Provide the [x, y] coordinate of the cell's center where the given text is located.  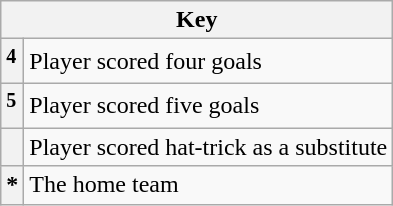
Player scored hat-trick as a substitute [208, 147]
4 [12, 62]
Key [197, 20]
5 [12, 106]
Player scored five goals [208, 106]
* [12, 185]
Player scored four goals [208, 62]
The home team [208, 185]
